Identify which cell holds the provided text, then report its (X, Y) central coordinate. 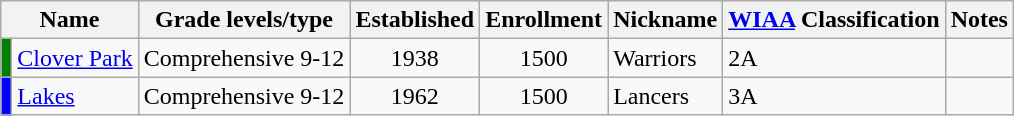
Lakes (75, 96)
Notes (979, 20)
Clover Park (75, 58)
Name (70, 20)
Warriors (666, 58)
Enrollment (544, 20)
2A (834, 58)
Nickname (666, 20)
WIAA Classification (834, 20)
Established (415, 20)
Grade levels/type (244, 20)
Lancers (666, 96)
1962 (415, 96)
1938 (415, 58)
3A (834, 96)
